For the text-containing cell, return its midpoint in (x, y) coordinate format. 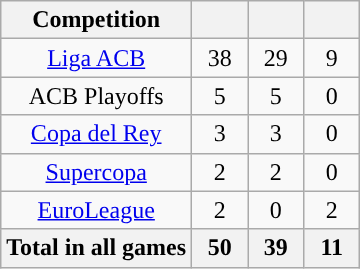
38 (220, 58)
Copa del Rey (96, 134)
29 (276, 58)
EuroLeague (96, 210)
50 (220, 248)
ACB Playoffs (96, 96)
9 (332, 58)
Liga ACB (96, 58)
Competition (96, 20)
Total in all games (96, 248)
Supercopa (96, 172)
11 (332, 248)
39 (276, 248)
